For the text-containing cell, return its midpoint in [x, y] coordinate format. 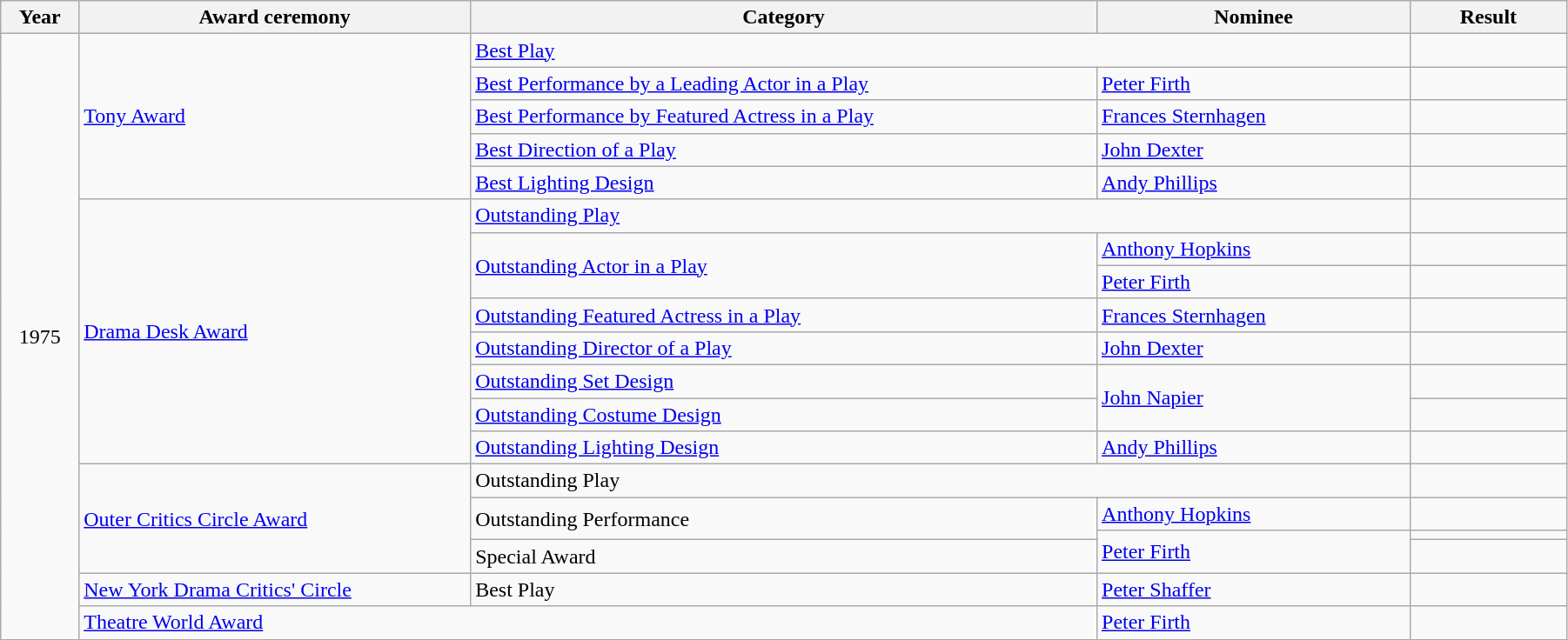
Outstanding Director of a Play [784, 348]
Best Lighting Design [784, 183]
New York Drama Critics' Circle [275, 590]
Result [1488, 17]
Outer Critics Circle Award [275, 518]
Best Performance by Featured Actress in a Play [784, 117]
Year [40, 17]
John Napier [1254, 397]
Nominee [1254, 17]
Outstanding Set Design [784, 381]
Outstanding Lighting Design [784, 448]
Outstanding Costume Design [784, 415]
Drama Desk Award [275, 331]
Category [784, 17]
Award ceremony [275, 17]
Peter Shaffer [1254, 590]
Outstanding Actor in a Play [784, 265]
1975 [40, 337]
Theatre World Award [588, 623]
Outstanding Performance [784, 518]
Best Performance by a Leading Actor in a Play [784, 83]
Best Direction of a Play [784, 150]
Outstanding Featured Actress in a Play [784, 315]
Tony Award [275, 117]
Special Award [784, 557]
